Locate the cell with the specified text and output its (x, y) center coordinate. 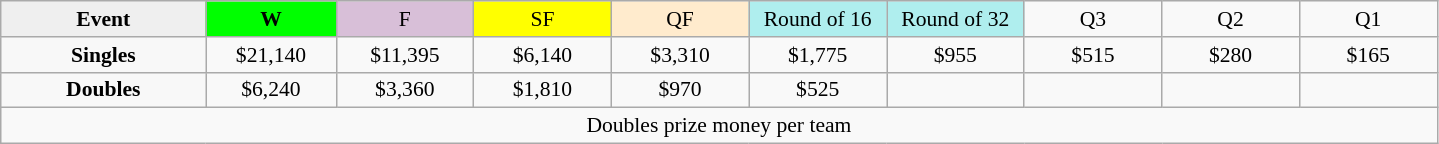
Singles (104, 55)
Q3 (1093, 19)
$165 (1368, 55)
$280 (1231, 55)
$21,140 (271, 55)
Q2 (1231, 19)
$515 (1093, 55)
Doubles (104, 90)
$1,775 (818, 55)
W (271, 19)
Round of 16 (818, 19)
Doubles prize money per team (719, 126)
SF (543, 19)
QF (680, 19)
Round of 32 (955, 19)
$6,240 (271, 90)
$11,395 (405, 55)
$1,810 (543, 90)
$3,360 (405, 90)
$525 (818, 90)
Event (104, 19)
Q1 (1368, 19)
F (405, 19)
$970 (680, 90)
$3,310 (680, 55)
$955 (955, 55)
$6,140 (543, 55)
